Determine the (x, y) coordinate at the center of the cell enclosing the given text.  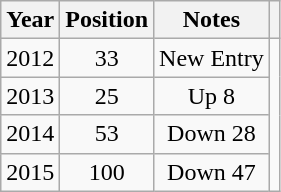
33 (107, 58)
25 (107, 96)
Notes (212, 20)
2014 (30, 134)
New Entry (212, 58)
2013 (30, 96)
Year (30, 20)
2012 (30, 58)
Down 28 (212, 134)
Position (107, 20)
100 (107, 172)
2015 (30, 172)
Down 47 (212, 172)
Up 8 (212, 96)
53 (107, 134)
